Extract the [x, y] coordinate from the center of the cell holding the provided text.  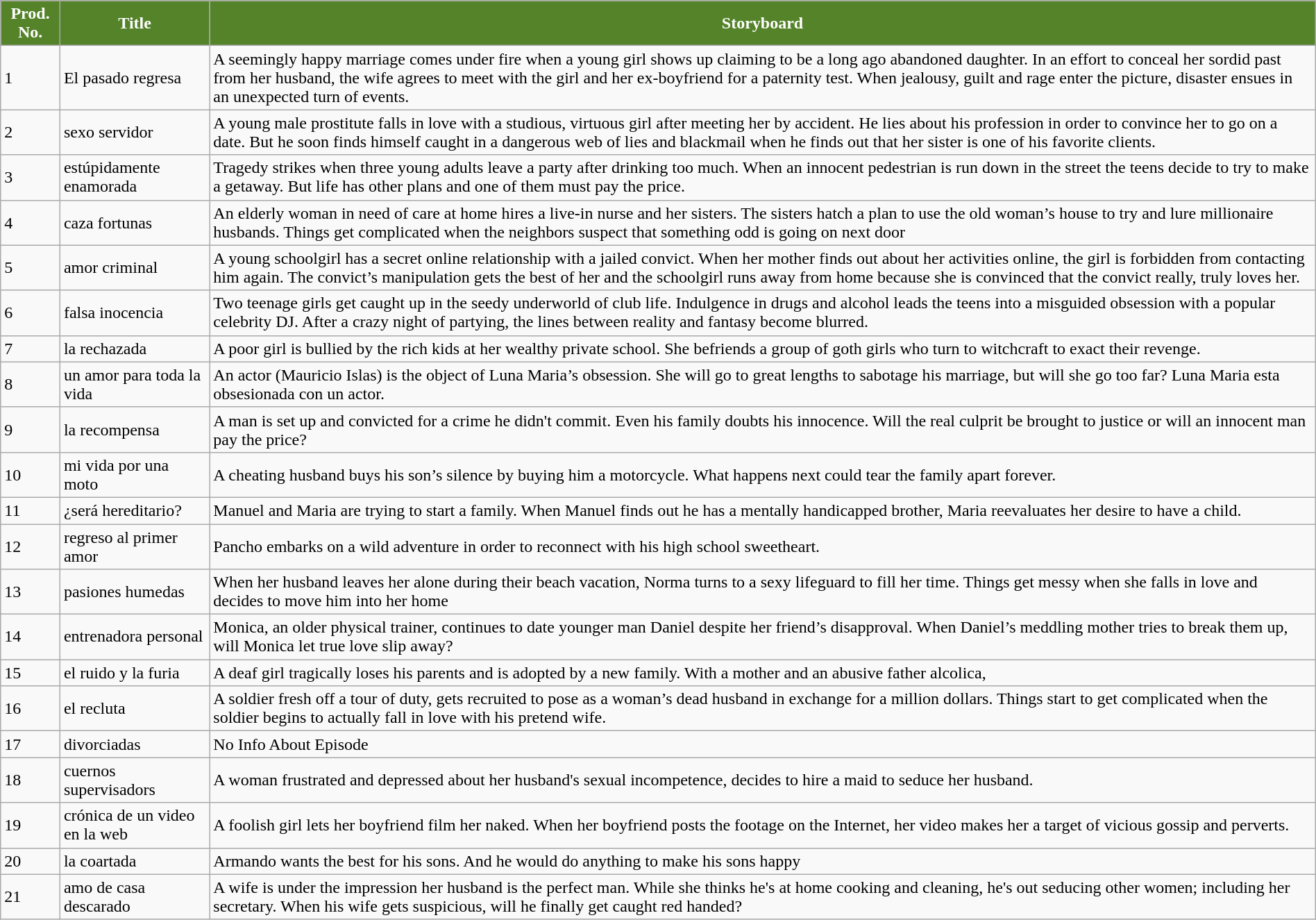
Armando wants the best for his sons. And he would do anything to make his sons happy [762, 861]
un amor para toda la vida [135, 385]
El pasado regresa [135, 78]
4 [31, 222]
No Info About Episode [762, 744]
la coartada [135, 861]
cuernos supervisadors [135, 780]
9 [31, 429]
10 [31, 475]
8 [31, 385]
sexo servidor [135, 132]
amo de casa descarado [135, 897]
el ruido y la furia [135, 673]
pasiones humedas [135, 592]
A deaf girl tragically loses his parents and is adopted by a new family. With a mother and an abusive father alcolica, [762, 673]
16 [31, 708]
11 [31, 510]
1 [31, 78]
mi vida por una moto [135, 475]
el recluta [135, 708]
19 [31, 825]
A woman frustrated and depressed about her husband's sexual incompetence, decides to hire a maid to seduce her husband. [762, 780]
divorciadas [135, 744]
A cheating husband buys his son’s silence by buying him a motorcycle. What happens next could tear the family apart forever. [762, 475]
15 [31, 673]
12 [31, 546]
entrenadora personal [135, 637]
caza fortunas [135, 222]
Storyboard [762, 24]
Pancho embarks on a wild adventure in order to reconnect with his high school sweetheart. [762, 546]
Title [135, 24]
21 [31, 897]
7 [31, 349]
la recompensa [135, 429]
2 [31, 132]
13 [31, 592]
6 [31, 312]
3 [31, 178]
falsa inocencia [135, 312]
amor criminal [135, 268]
14 [31, 637]
¿será hereditario? [135, 510]
Prod. No. [31, 24]
20 [31, 861]
estúpidamente enamorada [135, 178]
crónica de un video en la web [135, 825]
17 [31, 744]
18 [31, 780]
5 [31, 268]
regreso al primer amor [135, 546]
la rechazada [135, 349]
